Find where the given text appears and provide that cell's center as (X, Y) coordinate. 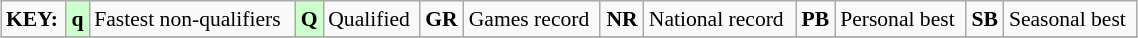
Qualified (371, 19)
q (78, 19)
GR (442, 19)
Seasonal best (1070, 19)
Fastest non-qualifiers (192, 19)
PB (816, 19)
SB (985, 19)
Q (309, 19)
National record (720, 19)
Games record (532, 19)
Personal best (900, 19)
KEY: (34, 19)
NR (622, 19)
